Pinpoint the cell where the given text exists, returning its (X, Y) midpoint coordinate. 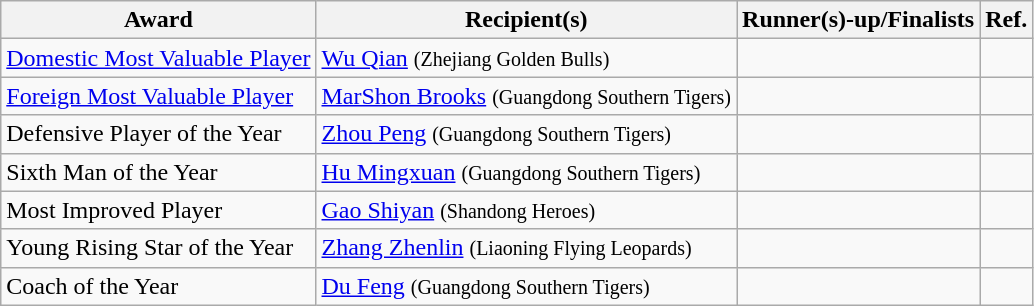
Sixth Man of the Year (158, 172)
Coach of the Year (158, 286)
Hu Mingxuan (Guangdong Southern Tigers) (526, 172)
Du Feng (Guangdong Southern Tigers) (526, 286)
Most Improved Player (158, 210)
Recipient(s) (526, 20)
Foreign Most Valuable Player (158, 96)
Ref. (1006, 20)
Zhou Peng (Guangdong Southern Tigers) (526, 134)
Young Rising Star of the Year (158, 248)
Runner(s)-up/Finalists (858, 20)
Gao Shiyan (Shandong Heroes) (526, 210)
Defensive Player of the Year (158, 134)
MarShon Brooks (Guangdong Southern Tigers) (526, 96)
Wu Qian (Zhejiang Golden Bulls) (526, 58)
Award (158, 20)
Zhang Zhenlin (Liaoning Flying Leopards) (526, 248)
Domestic Most Valuable Player (158, 58)
